Pinpoint the cell where the given text exists, returning its [x, y] midpoint coordinate. 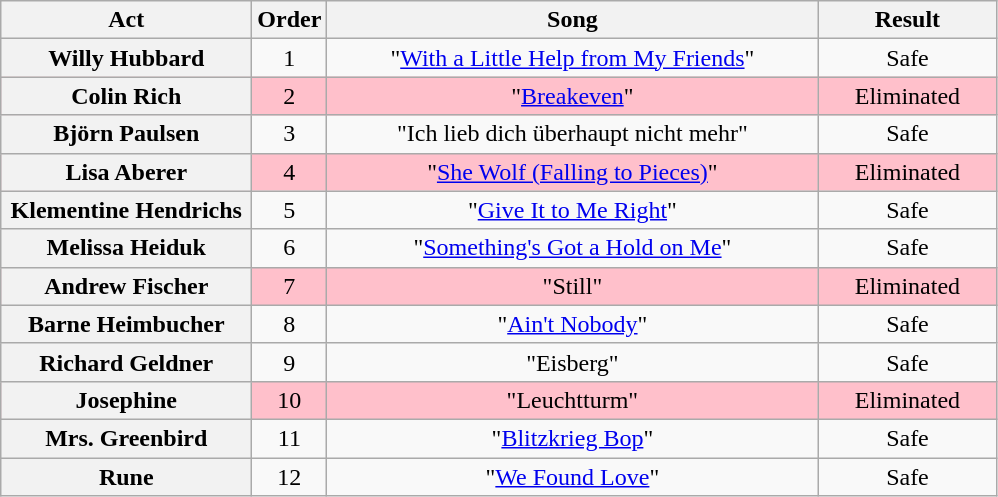
8 [290, 324]
9 [290, 362]
Song [572, 20]
4 [290, 172]
"Breakeven" [572, 96]
Mrs. Greenbird [126, 438]
10 [290, 400]
Josephine [126, 400]
Willy Hubbard [126, 58]
"We Found Love" [572, 477]
Rune [126, 477]
"Eisberg" [572, 362]
Result [908, 20]
Order [290, 20]
"With a Little Help from My Friends" [572, 58]
1 [290, 58]
12 [290, 477]
"Something's Got a Hold on Me" [572, 248]
"Still" [572, 286]
Björn Paulsen [126, 134]
"Give It to Me Right" [572, 210]
11 [290, 438]
"She Wolf (Falling to Pieces)" [572, 172]
Melissa Heiduk [126, 248]
Barne Heimbucher [126, 324]
"Ain't Nobody" [572, 324]
3 [290, 134]
Colin Rich [126, 96]
2 [290, 96]
5 [290, 210]
Andrew Fischer [126, 286]
Lisa Aberer [126, 172]
"Leuchtturm" [572, 400]
"Blitzkrieg Bop" [572, 438]
Richard Geldner [126, 362]
Klementine Hendrichs [126, 210]
"Ich lieb dich überhaupt nicht mehr" [572, 134]
7 [290, 286]
6 [290, 248]
Act [126, 20]
